For the text-containing cell, return its midpoint in (x, y) coordinate format. 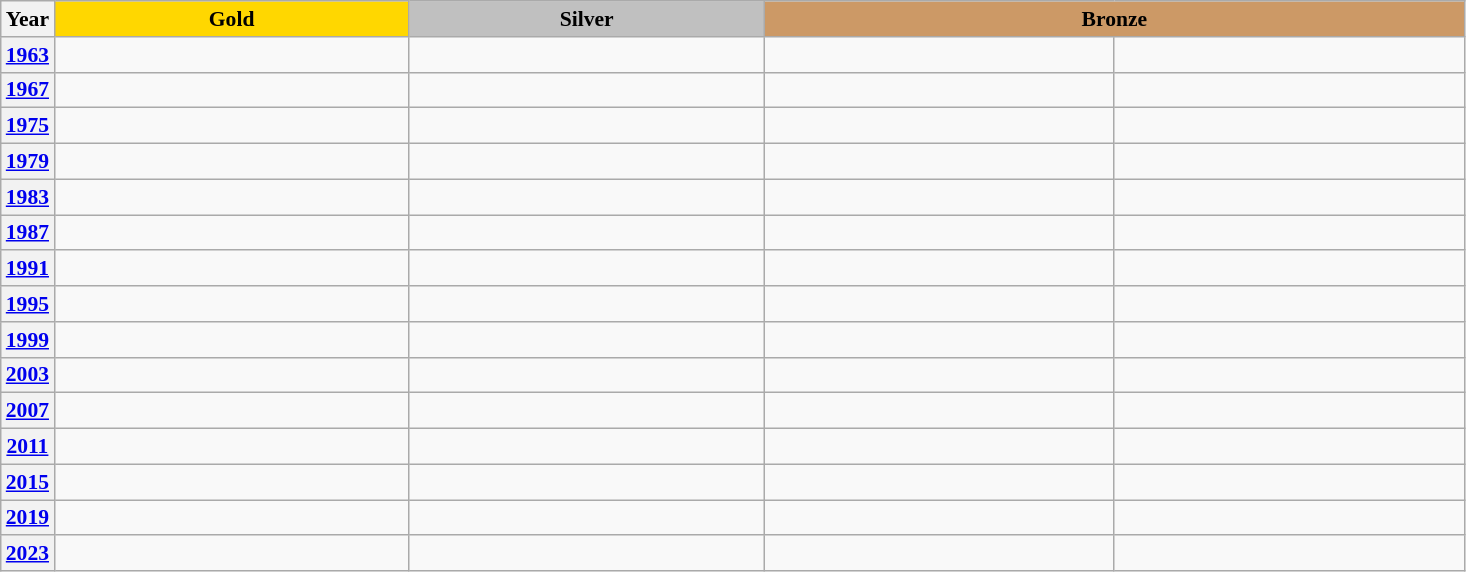
2011 (28, 447)
Gold (232, 19)
Year (28, 19)
2007 (28, 411)
Silver (586, 19)
1995 (28, 304)
2003 (28, 375)
1999 (28, 340)
1983 (28, 197)
1975 (28, 126)
1987 (28, 233)
1967 (28, 90)
1979 (28, 162)
2015 (28, 482)
1963 (28, 55)
1991 (28, 269)
2023 (28, 554)
2019 (28, 518)
Bronze (1114, 19)
